Search for the cell housing the specified text and yield its (X, Y) center coordinate. 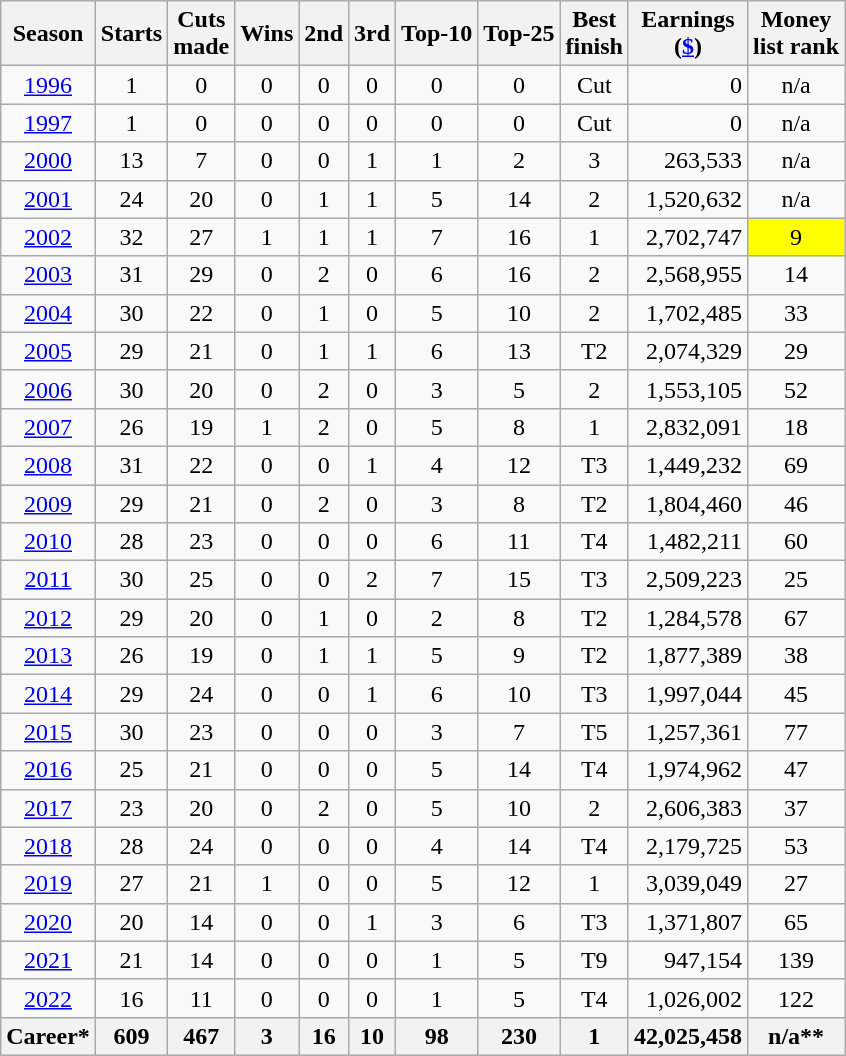
52 (796, 389)
Career* (48, 1036)
15 (519, 580)
Cutsmade (202, 34)
32 (131, 237)
1996 (48, 85)
65 (796, 922)
2013 (48, 656)
467 (202, 1036)
T5 (594, 732)
609 (131, 1036)
947,154 (688, 960)
1,026,002 (688, 998)
139 (796, 960)
T9 (594, 960)
2022 (48, 998)
2015 (48, 732)
2000 (48, 161)
1,520,632 (688, 199)
1,804,460 (688, 503)
Top-25 (519, 34)
Starts (131, 34)
47 (796, 770)
Top-10 (437, 34)
98 (437, 1036)
Bestfinish (594, 34)
2007 (48, 427)
2003 (48, 275)
2,568,955 (688, 275)
2,606,383 (688, 808)
2014 (48, 694)
2017 (48, 808)
77 (796, 732)
60 (796, 542)
42,025,458 (688, 1036)
1,284,578 (688, 618)
2nd (324, 34)
2,179,725 (688, 846)
2004 (48, 313)
2,074,329 (688, 351)
2020 (48, 922)
263,533 (688, 161)
38 (796, 656)
45 (796, 694)
2016 (48, 770)
1,482,211 (688, 542)
67 (796, 618)
2002 (48, 237)
1,449,232 (688, 465)
1,553,105 (688, 389)
2011 (48, 580)
230 (519, 1036)
1997 (48, 123)
1,371,807 (688, 922)
1,702,485 (688, 313)
2001 (48, 199)
Earnings($) (688, 34)
2005 (48, 351)
1,257,361 (688, 732)
Season (48, 34)
Wins (267, 34)
n/a** (796, 1036)
2,832,091 (688, 427)
Moneylist rank (796, 34)
37 (796, 808)
2009 (48, 503)
1,974,962 (688, 770)
2018 (48, 846)
1,877,389 (688, 656)
46 (796, 503)
18 (796, 427)
122 (796, 998)
2021 (48, 960)
2006 (48, 389)
69 (796, 465)
2,702,747 (688, 237)
33 (796, 313)
2010 (48, 542)
2012 (48, 618)
1,997,044 (688, 694)
3,039,049 (688, 884)
2008 (48, 465)
2019 (48, 884)
2,509,223 (688, 580)
53 (796, 846)
3rd (372, 34)
